Return [x, y] of the center of cell containing provided text 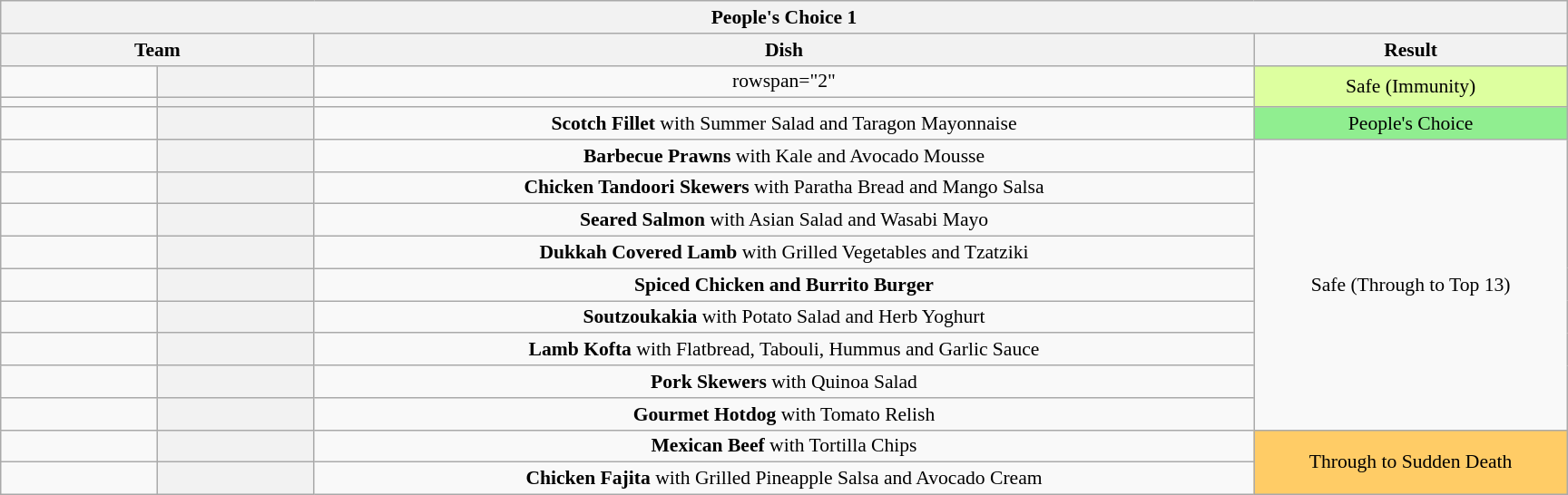
Dish [784, 50]
Chicken Fajita with Grilled Pineapple Salsa and Avocado Cream [784, 479]
Spiced Chicken and Burrito Burger [784, 285]
Mexican Beef with Tortilla Chips [784, 446]
Through to Sudden Death [1410, 462]
Team [158, 50]
Safe (Immunity) [1410, 86]
People's Choice [1410, 123]
Scotch Fillet with Summer Salad and Taragon Mayonnaise [784, 123]
Pork Skewers with Quinoa Salad [784, 382]
rowspan="2" [784, 82]
Gourmet Hotdog with Tomato Relish [784, 414]
Barbecue Prawns with Kale and Avocado Mousse [784, 156]
Seared Salmon with Asian Salad and Wasabi Mayo [784, 220]
Safe (Through to Top 13) [1410, 285]
People's Choice 1 [784, 17]
Result [1410, 50]
Lamb Kofta with Flatbread, Tabouli, Hummus and Garlic Sauce [784, 350]
Soutzoukakia with Potato Salad and Herb Yoghurt [784, 317]
Dukkah Covered Lamb with Grilled Vegetables and Tzatziki [784, 253]
Chicken Tandoori Skewers with Paratha Bread and Mango Salsa [784, 188]
